From the cell containing the given text, extract its center point as (X, Y) coordinate. 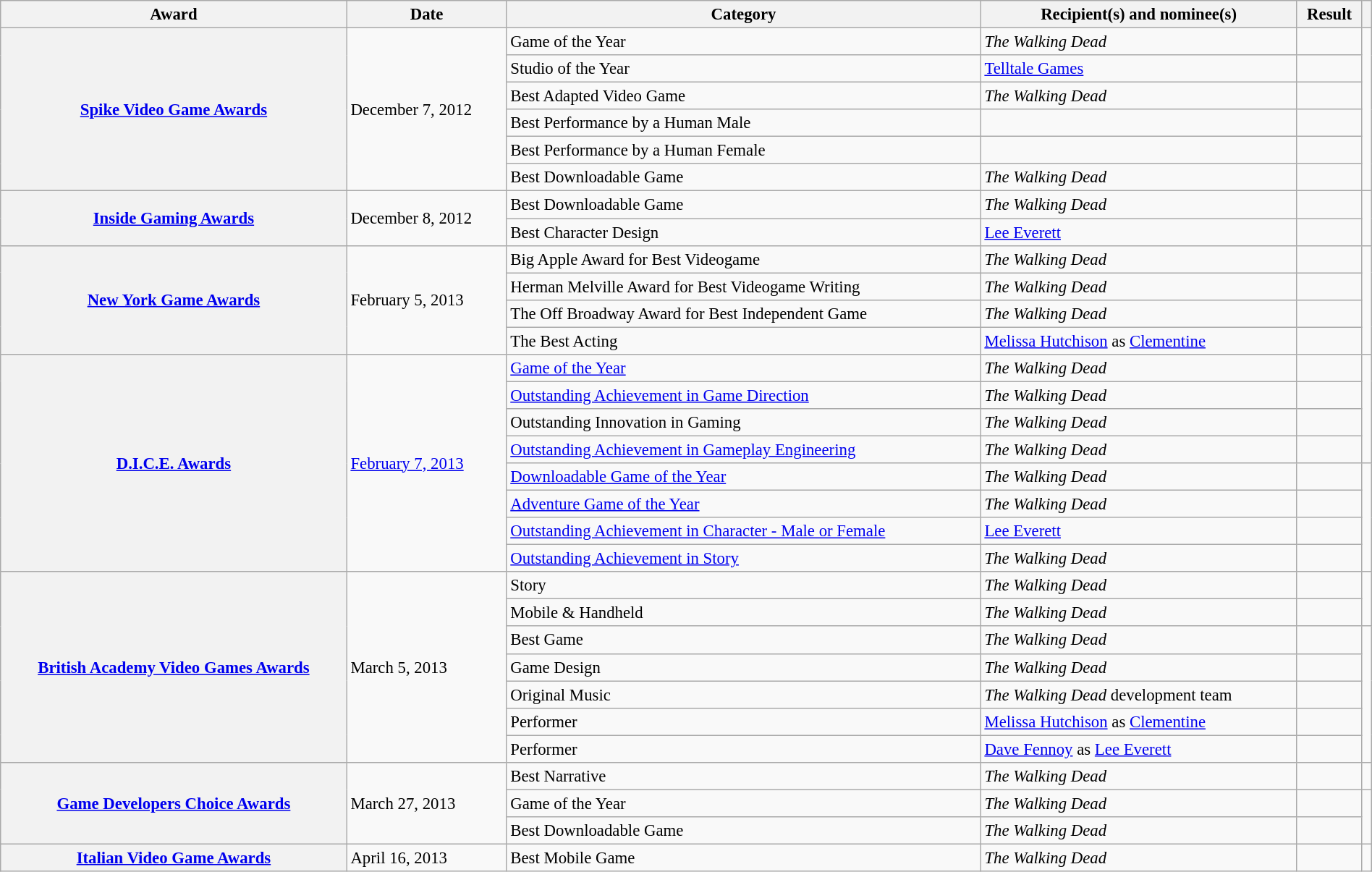
February 7, 2013 (427, 463)
Outstanding Achievement in Story (744, 559)
Big Apple Award for Best Videogame (744, 259)
Herman Melville Award for Best Videogame Writing (744, 287)
Best Game (744, 640)
Telltale Games (1139, 69)
The Off Broadway Award for Best Independent Game (744, 313)
The Walking Dead development team (1139, 695)
Mobile & Handheld (744, 613)
The Best Acting (744, 341)
Outstanding Innovation in Gaming (744, 423)
Original Music (744, 695)
Award (174, 14)
Best Narrative (744, 776)
Date (427, 14)
Story (744, 585)
Studio of the Year (744, 69)
Recipient(s) and nominee(s) (1139, 14)
Downloadable Game of the Year (744, 477)
Game Developers Choice Awards (174, 803)
Outstanding Achievement in Character - Male or Female (744, 531)
Best Character Design (744, 232)
Result (1329, 14)
March 27, 2013 (427, 803)
March 5, 2013 (427, 667)
December 8, 2012 (427, 219)
February 5, 2013 (427, 300)
Inside Gaming Awards (174, 219)
New York Game Awards (174, 300)
April 16, 2013 (427, 858)
Best Performance by a Human Male (744, 123)
Best Mobile Game (744, 858)
D.I.C.E. Awards (174, 463)
Outstanding Achievement in Game Direction (744, 395)
Dave Fennoy as Lee Everett (1139, 749)
Best Performance by a Human Female (744, 151)
Adventure Game of the Year (744, 504)
Game Design (744, 667)
Italian Video Game Awards (174, 858)
British Academy Video Games Awards (174, 667)
Spike Video Game Awards (174, 110)
Outstanding Achievement in Gameplay Engineering (744, 449)
Category (744, 14)
December 7, 2012 (427, 110)
Best Adapted Video Game (744, 96)
